For the text-containing cell, return its midpoint in [x, y] coordinate format. 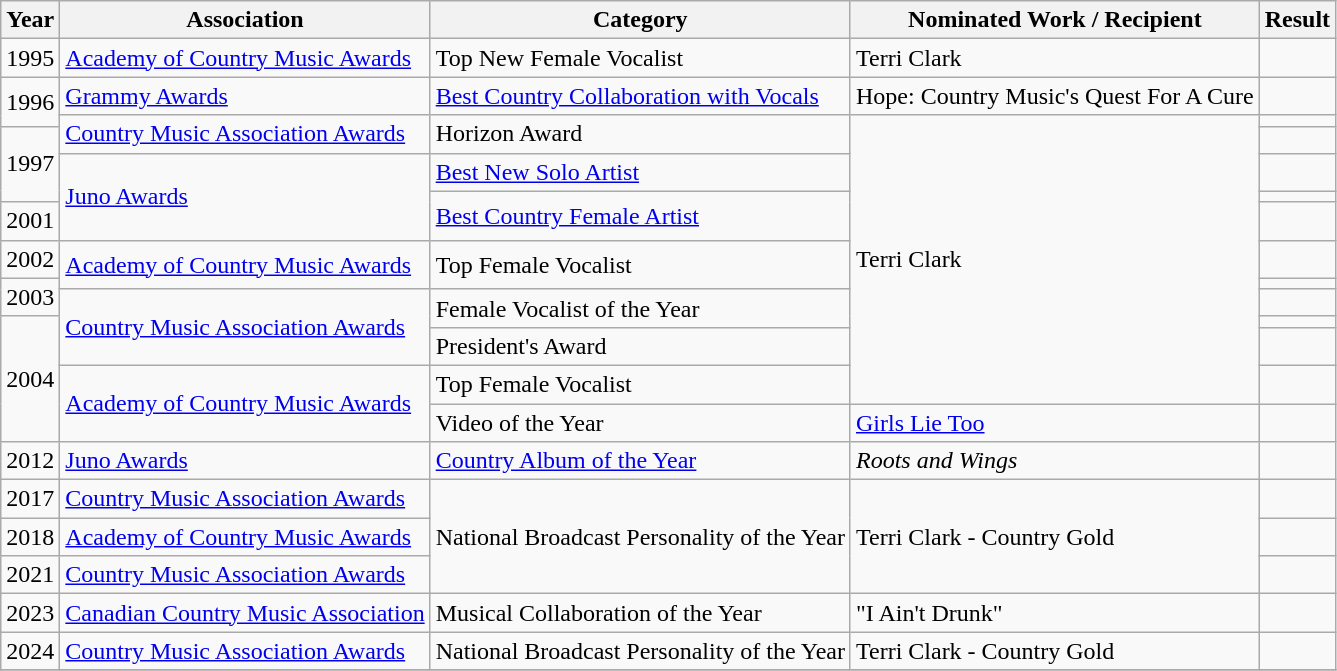
Best Country Female Artist [640, 216]
"I Ain't Drunk" [1054, 613]
Best Country Collaboration with Vocals [640, 96]
2023 [30, 613]
2002 [30, 259]
Result [1297, 20]
Musical Collaboration of the Year [640, 613]
Grammy Awards [245, 96]
Country Album of the Year [640, 461]
Hope: Country Music's Quest For A Cure [1054, 96]
Best New Solo Artist [640, 172]
2017 [30, 499]
Female Vocalist of the Year [640, 308]
2001 [30, 221]
2012 [30, 461]
Video of the Year [640, 423]
1995 [30, 58]
2003 [30, 297]
2018 [30, 537]
Top New Female Vocalist [640, 58]
Canadian Country Music Association [245, 613]
Horizon Award [640, 134]
Association [245, 20]
Category [640, 20]
Roots and Wings [1054, 461]
Year [30, 20]
2024 [30, 651]
1997 [30, 164]
1996 [30, 102]
Girls Lie Too [1054, 423]
2004 [30, 378]
President's Award [640, 346]
Nominated Work / Recipient [1054, 20]
2021 [30, 575]
